Locate the cell with the specified text and output its (X, Y) center coordinate. 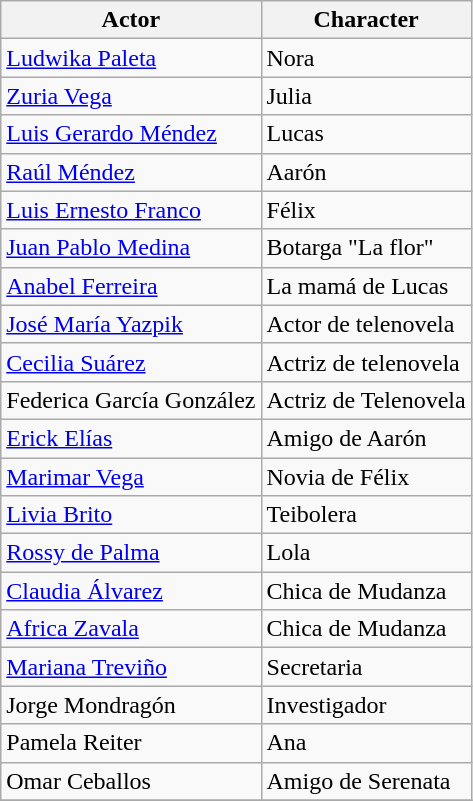
Luis Gerardo Méndez (131, 134)
Botarga "La flor" (366, 248)
Félix (366, 210)
Nora (366, 58)
Zuria Vega (131, 96)
Raúl Méndez (131, 172)
Pamela Reiter (131, 743)
Livia Brito (131, 515)
Actor de telenovela (366, 324)
Actriz de telenovela (366, 362)
Novia de Félix (366, 477)
Amigo de Aarón (366, 438)
La mamá de Lucas (366, 286)
Jorge Mondragón (131, 705)
Secretaria (366, 667)
Julia (366, 96)
Erick Elías (131, 438)
Actriz de Telenovela (366, 400)
Anabel Ferreira (131, 286)
Ana (366, 743)
Lola (366, 553)
Teibolera (366, 515)
José María Yazpik (131, 324)
Africa Zavala (131, 629)
Amigo de Serenata (366, 781)
Marimar Vega (131, 477)
Federica García González (131, 400)
Character (366, 20)
Cecilia Suárez (131, 362)
Lucas (366, 134)
Juan Pablo Medina (131, 248)
Aarón (366, 172)
Luis Ernesto Franco (131, 210)
Investigador (366, 705)
Ludwika Paleta (131, 58)
Claudia Álvarez (131, 591)
Rossy de Palma (131, 553)
Actor (131, 20)
Omar Ceballos (131, 781)
Mariana Treviño (131, 667)
